Detect which cell encompasses the target text, then output its [X, Y] center coordinate. 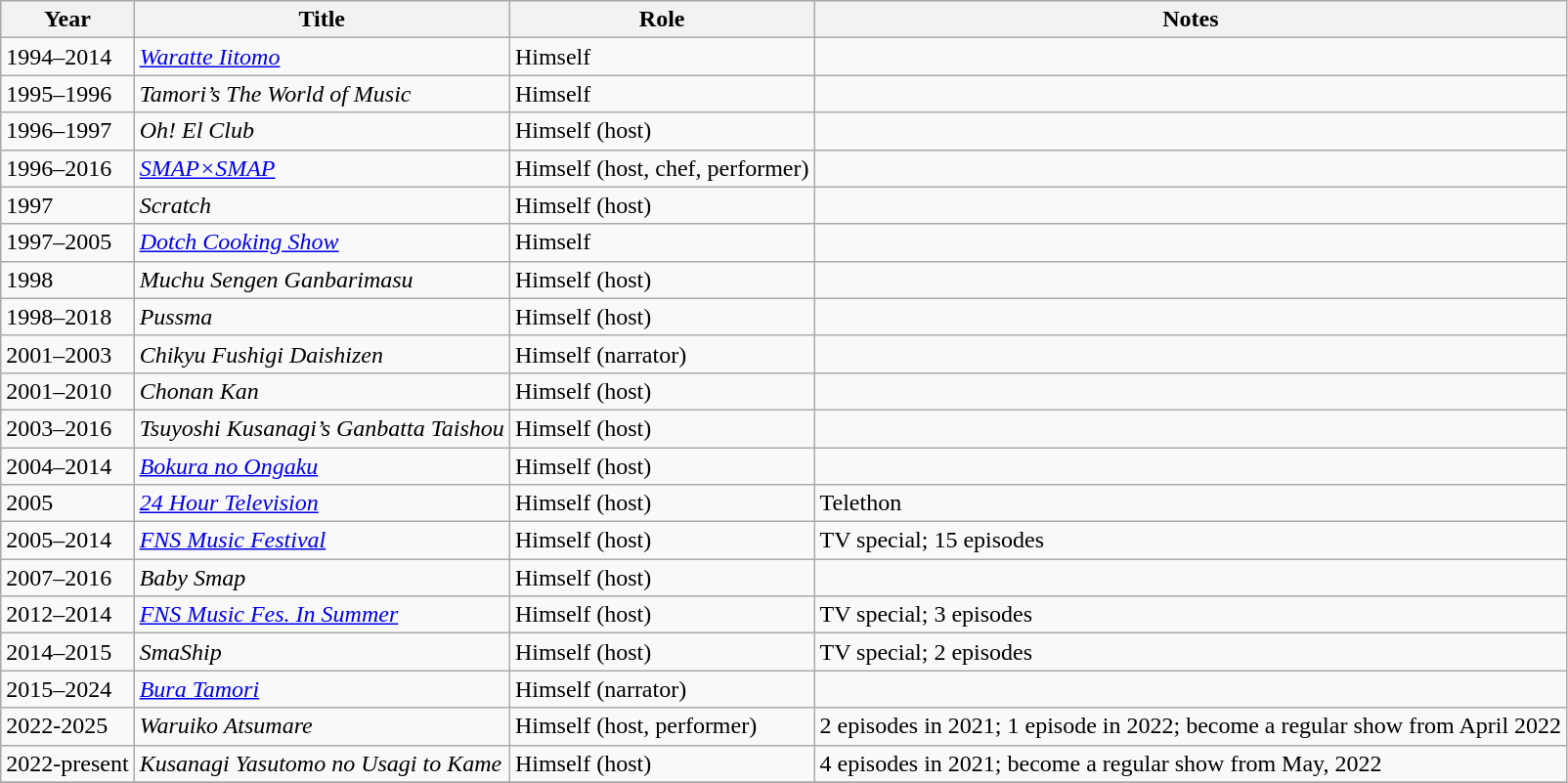
2003–2016 [67, 428]
Chikyu Fushigi Daishizen [322, 354]
2001–2010 [67, 391]
1994–2014 [67, 57]
1998–2018 [67, 317]
Bokura no Ongaku [322, 466]
1996–2016 [67, 168]
2004–2014 [67, 466]
2022-present [67, 763]
Muchu Sengen Ganbarimasu [322, 280]
2 episodes in 2021; 1 episode in 2022; become a regular show from April 2022 [1191, 726]
1998 [67, 280]
2005 [67, 503]
TV special; 3 episodes [1191, 615]
Himself (host, performer) [662, 726]
Title [322, 20]
2022-2025 [67, 726]
1995–1996 [67, 94]
Waratte Iitomo [322, 57]
Himself (host, chef, performer) [662, 168]
Pussma [322, 317]
SmaShip [322, 652]
24 Hour Television [322, 503]
2012–2014 [67, 615]
Notes [1191, 20]
Waruiko Atsumare [322, 726]
2014–2015 [67, 652]
2007–2016 [67, 578]
Oh! El Club [322, 131]
2001–2003 [67, 354]
1996–1997 [67, 131]
SMAP×SMAP [322, 168]
TV special; 2 episodes [1191, 652]
Scratch [322, 205]
Tamori’s The World of Music [322, 94]
Chonan Kan [322, 391]
4 episodes in 2021; become a regular show from May, 2022 [1191, 763]
TV special; 15 episodes [1191, 541]
Year [67, 20]
1997 [67, 205]
FNS Music Festival [322, 541]
Baby Smap [322, 578]
1997–2005 [67, 242]
2015–2024 [67, 689]
Kusanagi Yasutomo no Usagi to Kame [322, 763]
Dotch Cooking Show [322, 242]
Telethon [1191, 503]
Tsuyoshi Kusanagi’s Ganbatta Taishou [322, 428]
Role [662, 20]
FNS Music Fes. In Summer [322, 615]
2005–2014 [67, 541]
Bura Tamori [322, 689]
